Detect which cell encompasses the target text, then output its [X, Y] center coordinate. 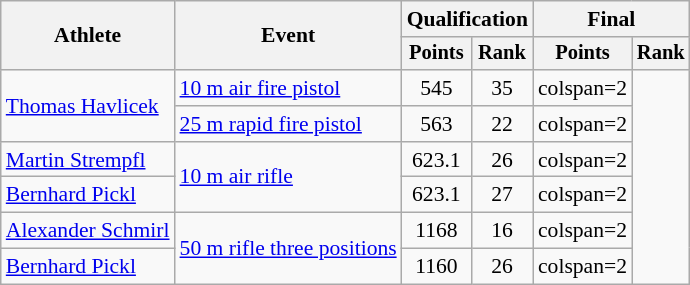
25 m rapid fire pistol [288, 124]
50 m rifle three positions [288, 248]
Athlete [88, 36]
1160 [436, 267]
16 [502, 231]
563 [436, 124]
Thomas Havlicek [88, 106]
Event [288, 36]
Martin Strempfl [88, 160]
10 m air fire pistol [288, 88]
35 [502, 88]
27 [502, 195]
1168 [436, 231]
545 [436, 88]
10 m air rifle [288, 178]
Qualification [468, 19]
Final [612, 19]
22 [502, 124]
Alexander Schmirl [88, 231]
